Return the [X, Y] coordinate for the center point of the cell that contains the specified text.  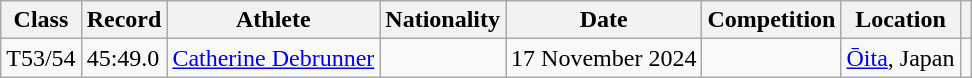
Location [900, 20]
T53/54 [41, 58]
Record [124, 20]
Competition [772, 20]
Catherine Debrunner [274, 58]
45:49.0 [124, 58]
Class [41, 20]
17 November 2024 [604, 58]
Nationality [443, 20]
Date [604, 20]
Athlete [274, 20]
Ōita, Japan [900, 58]
